Determine the [X, Y] coordinate at the center of the cell enclosing the given text.  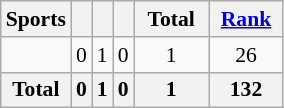
Sports [36, 19]
132 [246, 90]
Rank [246, 19]
26 [246, 55]
